For the text-containing cell, return its midpoint in [X, Y] coordinate format. 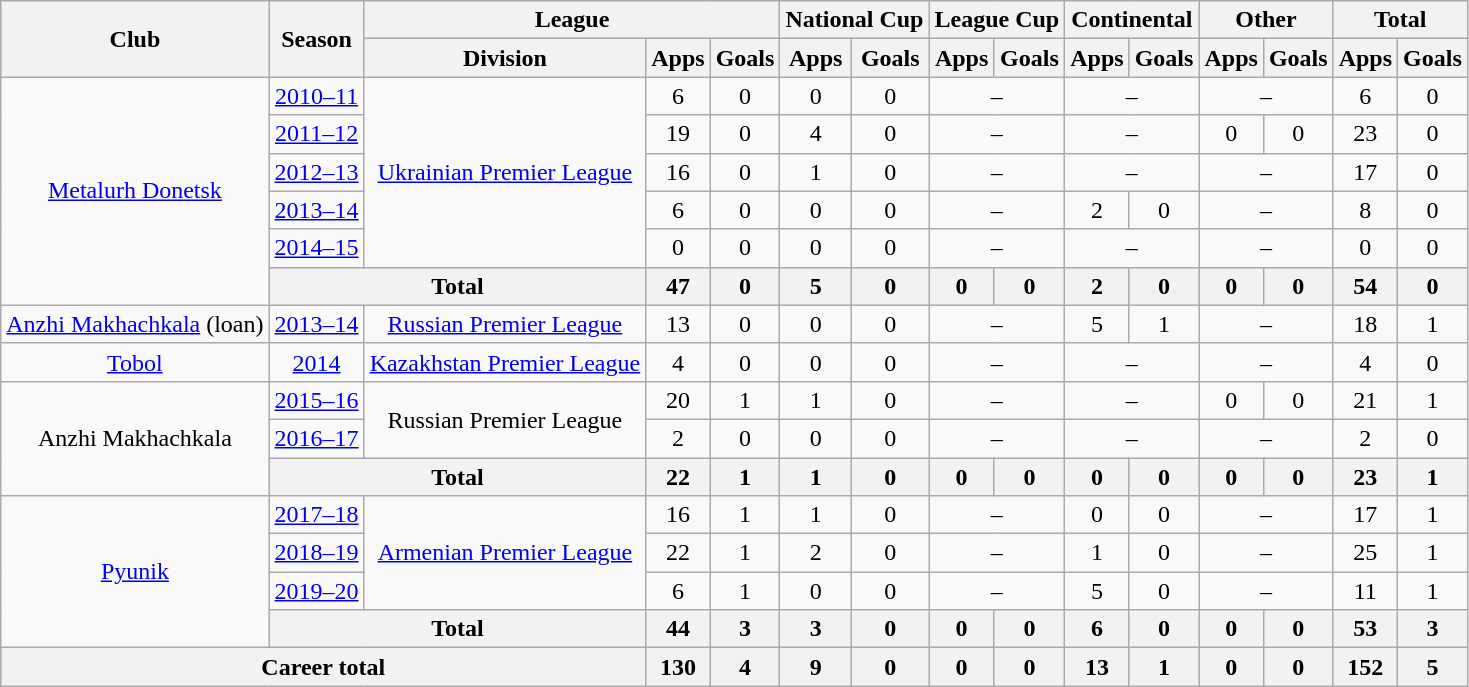
19 [678, 134]
2018–19 [316, 553]
2017–18 [316, 515]
Kazakhstan Premier League [505, 362]
2010–11 [316, 96]
8 [1365, 210]
2014 [316, 362]
2019–20 [316, 591]
20 [678, 400]
Club [135, 39]
Career total [324, 667]
47 [678, 286]
National Cup [854, 20]
9 [816, 667]
2012–13 [316, 172]
Anzhi Makhachkala [135, 438]
Anzhi Makhachkala (loan) [135, 324]
44 [678, 629]
2014–15 [316, 248]
Season [316, 39]
2015–16 [316, 400]
2016–17 [316, 438]
25 [1365, 553]
League [572, 20]
53 [1365, 629]
Ukrainian Premier League [505, 172]
Metalurh Donetsk [135, 191]
Division [505, 58]
54 [1365, 286]
Pyunik [135, 572]
Armenian Premier League [505, 553]
21 [1365, 400]
152 [1365, 667]
Other [1266, 20]
League Cup [997, 20]
11 [1365, 591]
18 [1365, 324]
Tobol [135, 362]
130 [678, 667]
Continental [1132, 20]
2011–12 [316, 134]
